Find where the given text appears and provide that cell's center as [x, y] coordinate. 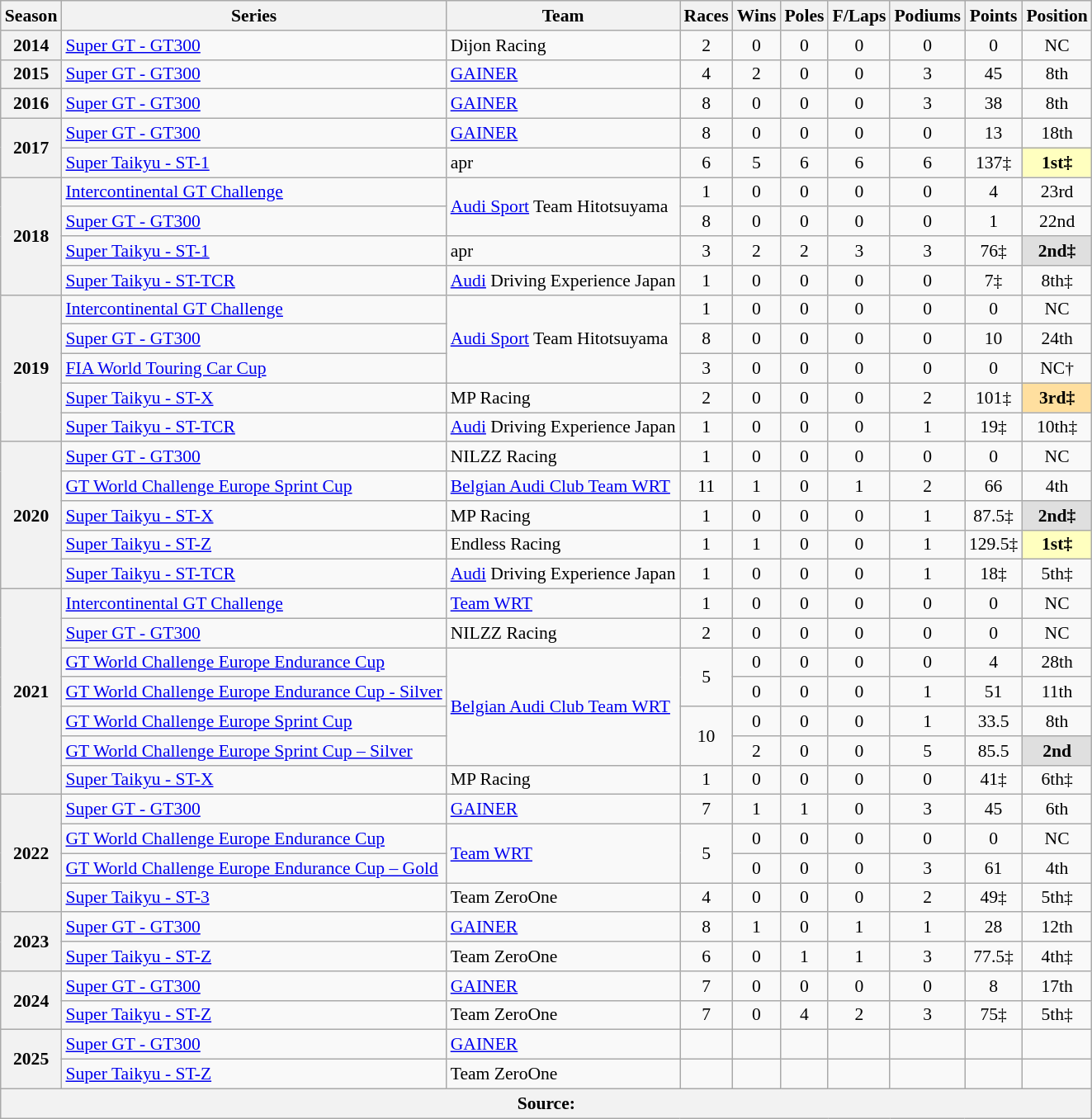
Podiums [928, 16]
11 [707, 486]
GT World Challenge Europe Endurance Cup - Silver [253, 692]
Series [253, 16]
7‡ [994, 281]
3rd‡ [1057, 398]
28 [994, 928]
Position [1057, 16]
11th [1057, 692]
101‡ [994, 398]
Points [994, 16]
2017 [31, 149]
18th [1057, 134]
12th [1057, 928]
4th‡ [1057, 956]
Wins [757, 16]
19‡ [994, 427]
77.5‡ [994, 956]
2025 [31, 1060]
2016 [31, 104]
2023 [31, 942]
2014 [31, 45]
28th [1057, 663]
51 [994, 692]
2021 [31, 692]
49‡ [994, 898]
2019 [31, 368]
10th‡ [1057, 427]
75‡ [994, 1015]
2024 [31, 1000]
Poles [804, 16]
6th‡ [1057, 780]
GT World Challenge Europe Sprint Cup – Silver [253, 751]
38 [994, 104]
Team [563, 16]
24th [1057, 339]
66 [994, 486]
Super Taikyu - ST-3 [253, 898]
Season [31, 16]
8th‡ [1057, 281]
129.5‡ [994, 545]
GT World Challenge Europe Endurance Cup – Gold [253, 868]
17th [1057, 986]
2015 [31, 74]
61 [994, 868]
41‡ [994, 780]
13 [994, 134]
Endless Racing [563, 545]
NC† [1057, 369]
18‡ [994, 574]
33.5 [994, 721]
23rd [1057, 192]
85.5 [994, 751]
Source: [546, 1103]
137‡ [994, 163]
2nd [1057, 751]
2018 [31, 236]
FIA World Touring Car Cup [253, 369]
Dijon Racing [563, 45]
22nd [1057, 222]
F/Laps [858, 16]
2020 [31, 516]
76‡ [994, 251]
6th [1057, 810]
87.5‡ [994, 516]
Races [707, 16]
2022 [31, 853]
